Scan for the cell matching the given text and deliver its (x, y) coordinate at center. 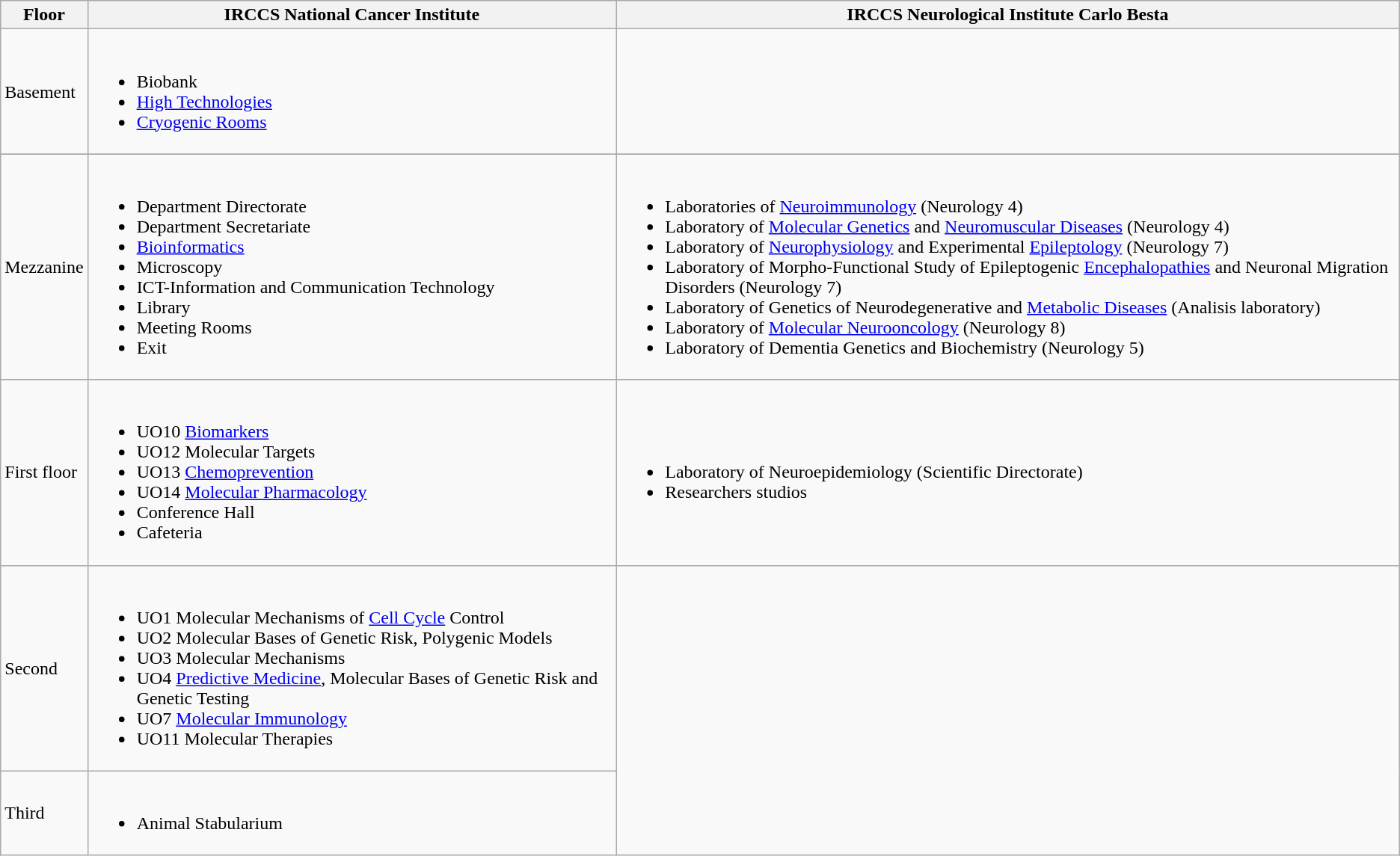
Laboratory of Neuroepidemiology (Scientific Directorate)Researchers studios (1008, 472)
IRCCS Neurological Institute Carlo Besta (1008, 15)
Floor (44, 15)
Mezzanine (44, 267)
Basement (44, 91)
UO10 BiomarkersUO12 Molecular TargetsUO13 ChemopreventionUO14 Molecular PharmacologyConference HallCafeteria (351, 472)
BiobankHigh TechnologiesCryogenic Rooms (351, 91)
Department DirectorateDepartment SecretariateBioinformaticsMicroscopyICT-Information and Communication TechnologyLibraryMeeting RoomsExit (351, 267)
First floor (44, 472)
Animal Stabularium (351, 813)
IRCCS National Cancer Institute (351, 15)
Third (44, 813)
Second (44, 668)
